Detect which cell encompasses the target text, then output its (x, y) center coordinate. 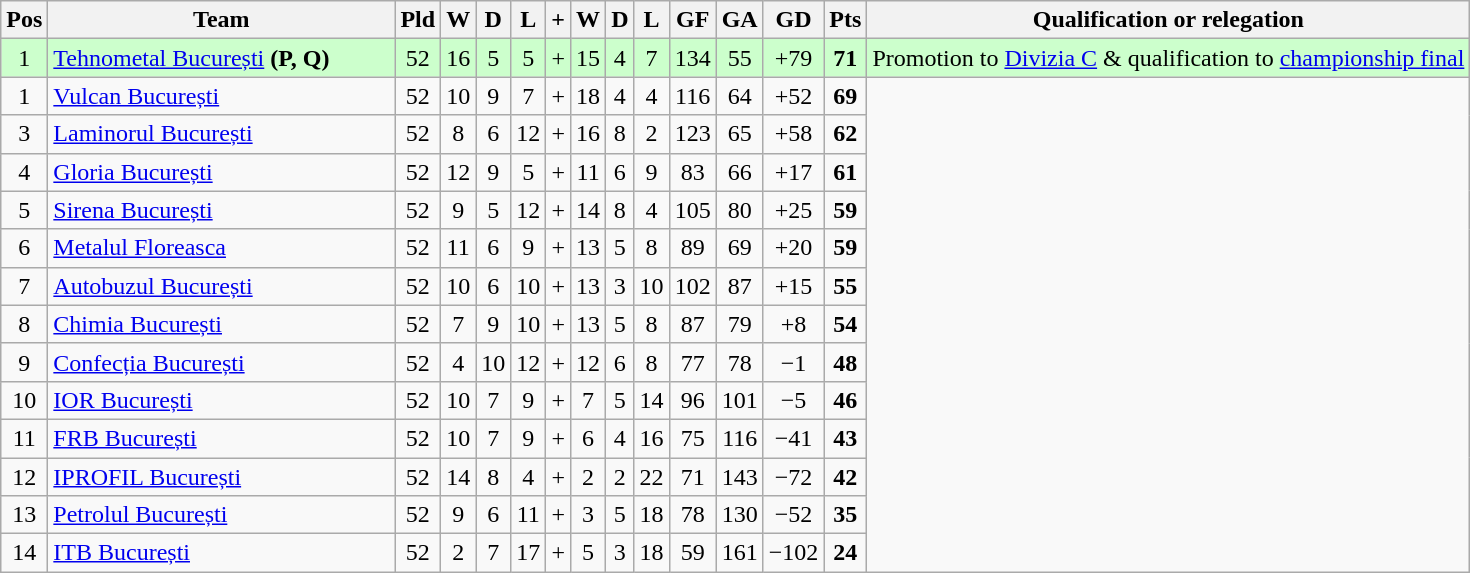
54 (846, 324)
Promotion to Divizia C & qualification to championship final (1168, 58)
15 (588, 58)
−41 (794, 438)
Laminorul București (222, 134)
96 (692, 400)
+52 (794, 96)
101 (740, 400)
130 (740, 515)
Pos (24, 20)
24 (846, 553)
Team (222, 20)
42 (846, 477)
+25 (794, 210)
Vulcan București (222, 96)
Sirena București (222, 210)
−102 (794, 553)
89 (692, 248)
+17 (794, 172)
143 (740, 477)
Qualification or relegation (1168, 20)
62 (846, 134)
22 (652, 477)
46 (846, 400)
+20 (794, 248)
66 (740, 172)
+58 (794, 134)
77 (692, 362)
64 (740, 96)
GF (692, 20)
79 (740, 324)
Autobuzul București (222, 286)
IOR București (222, 400)
GA (740, 20)
−1 (794, 362)
Confecția București (222, 362)
35 (846, 515)
102 (692, 286)
43 (846, 438)
161 (740, 553)
−5 (794, 400)
123 (692, 134)
FRB București (222, 438)
+15 (794, 286)
75 (692, 438)
−72 (794, 477)
83 (692, 172)
61 (846, 172)
65 (740, 134)
ITB București (222, 553)
GD (794, 20)
134 (692, 58)
105 (692, 210)
−52 (794, 515)
80 (740, 210)
Gloria București (222, 172)
Pts (846, 20)
Metalul Floreasca (222, 248)
Petrolul București (222, 515)
+79 (794, 58)
17 (528, 553)
Pld (418, 20)
48 (846, 362)
Chimia București (222, 324)
Tehnometal București (P, Q) (222, 58)
+8 (794, 324)
IPROFIL București (222, 477)
